Find where the given text appears and provide that cell's center as [x, y] coordinate. 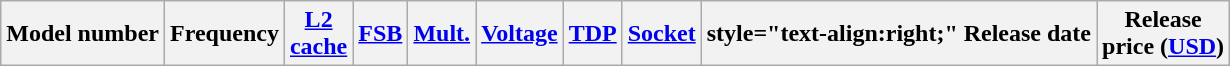
Model number [83, 34]
L2cache [318, 34]
TDP [592, 34]
Voltage [520, 34]
Socket [662, 34]
style="text-align:right;" Release date [898, 34]
Mult. [442, 34]
Frequency [224, 34]
Releaseprice (USD) [1164, 34]
FSB [380, 34]
